Determine the (X, Y) coordinate at the center of the cell enclosing the given text.  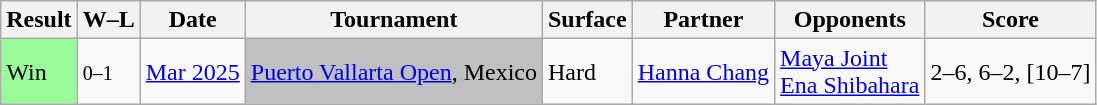
Maya Joint Ena Shibahara (850, 72)
Result (39, 20)
Win (39, 72)
Hanna Chang (703, 72)
Hard (587, 72)
Mar 2025 (192, 72)
Surface (587, 20)
Score (1010, 20)
2–6, 6–2, [10–7] (1010, 72)
Puerto Vallarta Open, Mexico (394, 72)
Date (192, 20)
W–L (108, 20)
Opponents (850, 20)
0–1 (108, 72)
Tournament (394, 20)
Partner (703, 20)
